Return the [x, y] coordinate for the center point of the cell that contains the specified text.  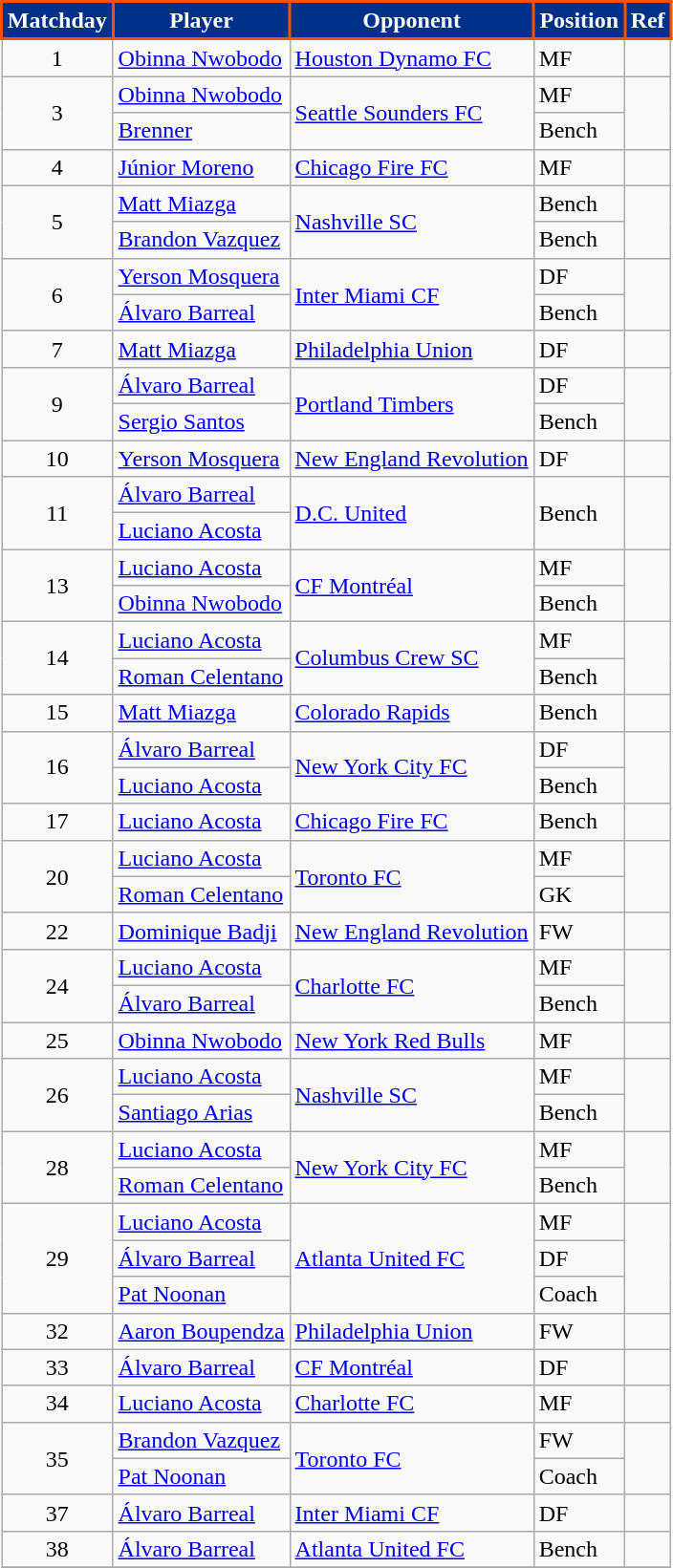
Brenner [201, 131]
Portland Timbers [411, 403]
1 [57, 57]
32 [57, 1331]
Position [579, 21]
GK [579, 894]
13 [57, 586]
5 [57, 222]
29 [57, 1258]
37 [57, 1513]
35 [57, 1458]
Colorado Rapids [411, 713]
Ref [648, 21]
4 [57, 167]
3 [57, 113]
Júnior Moreno [201, 167]
28 [57, 1168]
Houston Dynamo FC [411, 57]
Aaron Boupendza [201, 1331]
D.C. United [411, 513]
25 [57, 1041]
34 [57, 1404]
Opponent [411, 21]
Matchday [57, 21]
Seattle Sounders FC [411, 113]
7 [57, 349]
33 [57, 1367]
Dominique Badji [201, 931]
38 [57, 1549]
11 [57, 513]
15 [57, 713]
Columbus Crew SC [411, 658]
10 [57, 458]
14 [57, 658]
26 [57, 1095]
Sergio Santos [201, 421]
6 [57, 294]
New York Red Bulls [411, 1041]
22 [57, 931]
Santiago Arias [201, 1113]
16 [57, 767]
9 [57, 403]
17 [57, 822]
20 [57, 876]
24 [57, 985]
Player [201, 21]
